Extract the [x, y] coordinate from the center of the cell holding the provided text.  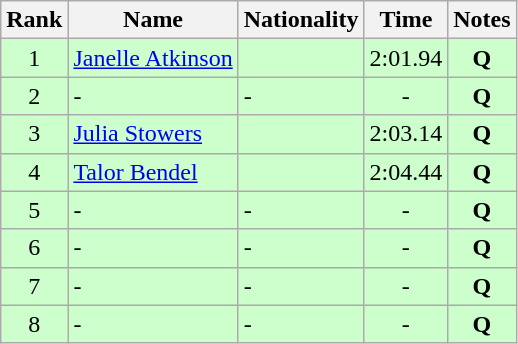
Rank [34, 20]
Nationality [301, 20]
Julia Stowers [153, 134]
Talor Bendel [153, 172]
Name [153, 20]
Time [406, 20]
3 [34, 134]
1 [34, 58]
2:01.94 [406, 58]
2:03.14 [406, 134]
2:04.44 [406, 172]
Janelle Atkinson [153, 58]
5 [34, 210]
4 [34, 172]
Notes [482, 20]
6 [34, 248]
2 [34, 96]
8 [34, 324]
7 [34, 286]
